Return [x, y] of the center of cell containing provided text 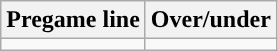
Over/under [210, 20]
Pregame line [74, 20]
